Identify which cell holds the provided text, then report its [x, y] central coordinate. 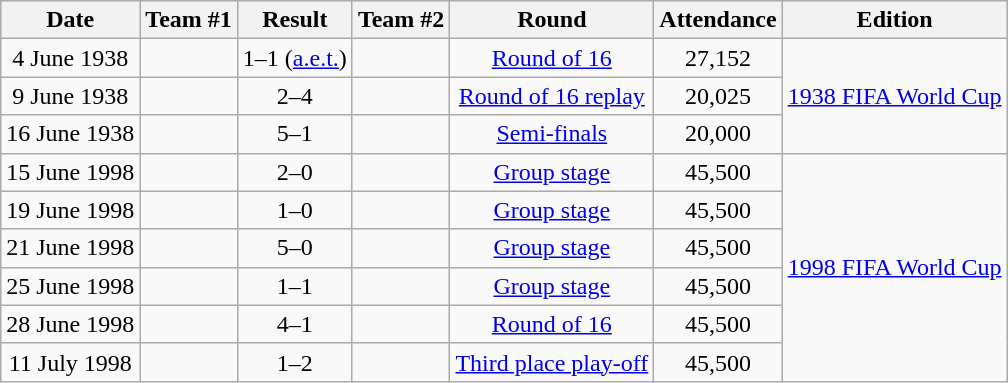
Team #2 [401, 20]
16 June 1938 [70, 134]
Semi-finals [552, 134]
19 June 1998 [70, 210]
1–1 [294, 286]
Round [552, 20]
20,000 [718, 134]
27,152 [718, 58]
5–0 [294, 248]
4 June 1938 [70, 58]
11 July 1998 [70, 362]
1–2 [294, 362]
20,025 [718, 96]
Third place play-off [552, 362]
Team #1 [189, 20]
1–0 [294, 210]
Edition [894, 20]
9 June 1938 [70, 96]
4–1 [294, 324]
1938 FIFA World Cup [894, 96]
2–0 [294, 172]
2–4 [294, 96]
15 June 1998 [70, 172]
5–1 [294, 134]
Attendance [718, 20]
Round of 16 replay [552, 96]
Result [294, 20]
28 June 1998 [70, 324]
1998 FIFA World Cup [894, 267]
1–1 (a.e.t.) [294, 58]
Date [70, 20]
21 June 1998 [70, 248]
25 June 1998 [70, 286]
